Output the [X, Y] coordinate of the center of the cell containing the given text.  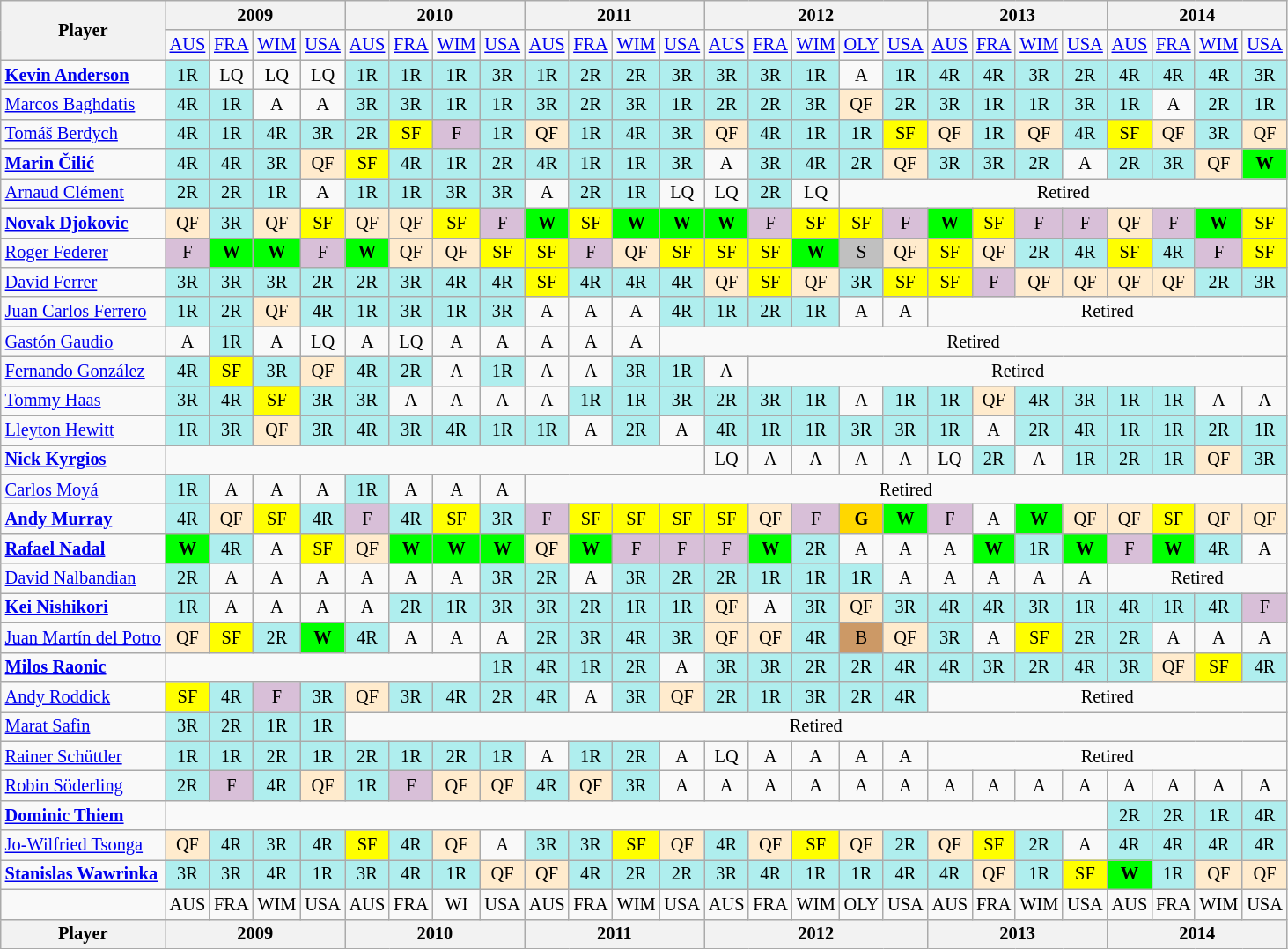
Andy Roddick [83, 696]
G [862, 519]
Kevin Anderson [83, 75]
B [862, 637]
Novak Djokovic [83, 223]
Stanislas Wawrinka [83, 874]
WI [457, 904]
Robin Söderling [83, 785]
David Nalbandian [83, 578]
Kei Nishikori [83, 607]
Rafael Nadal [83, 548]
S [862, 253]
Carlos Moyá [83, 489]
Juan Martín del Potro [83, 637]
Tommy Haas [83, 401]
Marat Safin [83, 726]
Gastón Gaudio [83, 342]
Rainer Schüttler [83, 756]
Lleyton Hewitt [83, 430]
Marcos Baghdatis [83, 104]
Roger Federer [83, 253]
David Ferrer [83, 282]
Jo-Wilfried Tsonga [83, 845]
Juan Carlos Ferrero [83, 312]
Nick Kyrgios [83, 460]
Marin Čilić [83, 164]
Tomáš Berdych [83, 134]
Andy Murray [83, 519]
Fernando González [83, 371]
Milos Raonic [83, 667]
Arnaud Clément [83, 193]
Dominic Thiem [83, 815]
